Capture the cell that displays the provided text and extract its [X, Y] central coordinate. 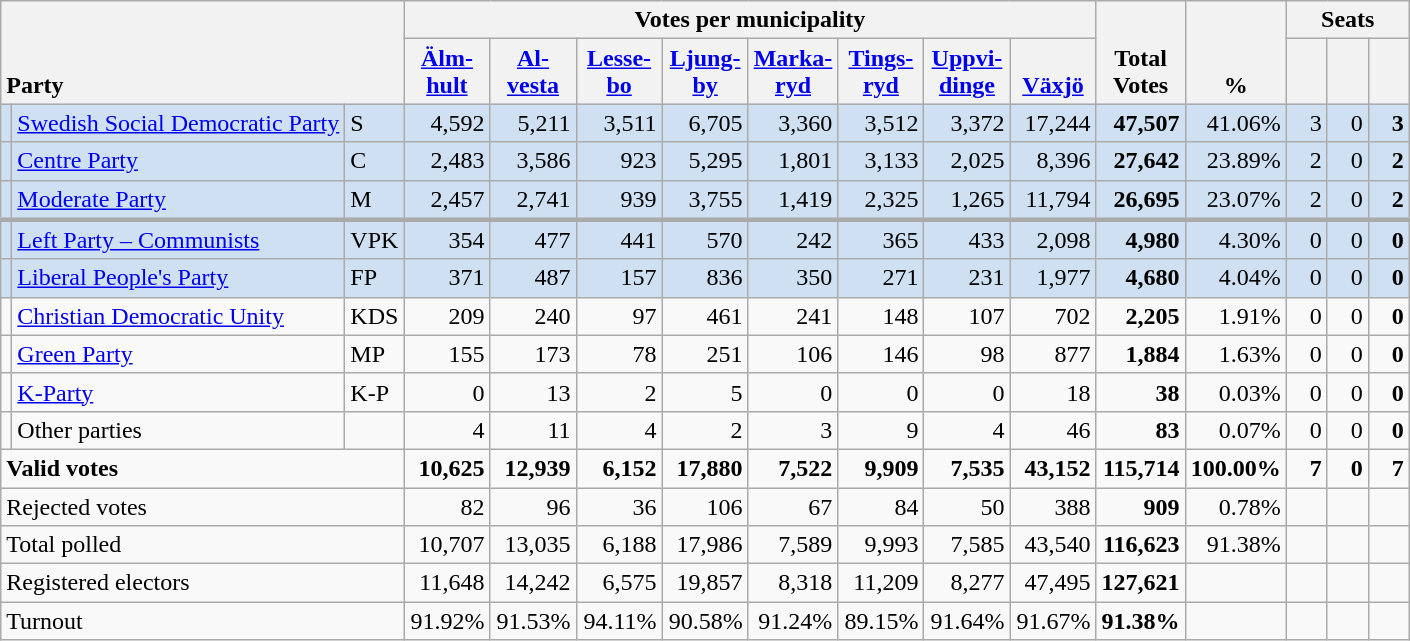
3,512 [881, 123]
0.78% [1236, 507]
Swedish Social Democratic Party [178, 123]
0.03% [1236, 392]
240 [533, 316]
82 [447, 507]
209 [447, 316]
148 [881, 316]
477 [533, 240]
18 [1053, 392]
17,880 [705, 468]
157 [619, 278]
41.06% [1236, 123]
8,277 [967, 583]
Al- vesta [533, 72]
Registered electors [202, 583]
12,939 [533, 468]
Other parties [178, 430]
3,511 [619, 123]
% [1236, 52]
5 [705, 392]
11,648 [447, 583]
Total polled [202, 545]
97 [619, 316]
9 [881, 430]
2,098 [1053, 240]
5,295 [705, 161]
Total Votes [1140, 52]
231 [967, 278]
4.04% [1236, 278]
Tings- ryd [881, 72]
702 [1053, 316]
13 [533, 392]
11,794 [1053, 200]
1,801 [793, 161]
107 [967, 316]
90.58% [705, 621]
923 [619, 161]
2,741 [533, 200]
7,589 [793, 545]
FP [374, 278]
388 [1053, 507]
Uppvi- dinge [967, 72]
8,396 [1053, 161]
Seats [1348, 20]
Marka- ryd [793, 72]
100.00% [1236, 468]
23.07% [1236, 200]
Älm- hult [447, 72]
91.24% [793, 621]
10,625 [447, 468]
433 [967, 240]
47,507 [1140, 123]
3,133 [881, 161]
Växjö [1053, 72]
173 [533, 354]
Liberal People's Party [178, 278]
S [374, 123]
146 [881, 354]
19,857 [705, 583]
84 [881, 507]
43,540 [1053, 545]
1,419 [793, 200]
96 [533, 507]
67 [793, 507]
Rejected votes [202, 507]
2,205 [1140, 316]
Lesse- bo [619, 72]
Christian Democratic Unity [178, 316]
6,575 [619, 583]
365 [881, 240]
461 [705, 316]
3,360 [793, 123]
Centre Party [178, 161]
9,909 [881, 468]
2,483 [447, 161]
M [374, 200]
26,695 [1140, 200]
116,623 [1140, 545]
4,980 [1140, 240]
242 [793, 240]
Left Party – Communists [178, 240]
836 [705, 278]
91.53% [533, 621]
7,522 [793, 468]
89.15% [881, 621]
877 [1053, 354]
C [374, 161]
50 [967, 507]
91.64% [967, 621]
46 [1053, 430]
47,495 [1053, 583]
K-Party [178, 392]
4,592 [447, 123]
2,325 [881, 200]
94.11% [619, 621]
155 [447, 354]
43,152 [1053, 468]
5,211 [533, 123]
6,152 [619, 468]
11,209 [881, 583]
115,714 [1140, 468]
0.07% [1236, 430]
8,318 [793, 583]
Ljung- by [705, 72]
K-P [374, 392]
7,535 [967, 468]
939 [619, 200]
36 [619, 507]
Votes per municipality [750, 20]
27,642 [1140, 161]
570 [705, 240]
2,025 [967, 161]
Moderate Party [178, 200]
91.92% [447, 621]
91.67% [1053, 621]
2,457 [447, 200]
14,242 [533, 583]
17,986 [705, 545]
1.91% [1236, 316]
Green Party [178, 354]
23.89% [1236, 161]
78 [619, 354]
38 [1140, 392]
354 [447, 240]
271 [881, 278]
1,884 [1140, 354]
350 [793, 278]
98 [967, 354]
4.30% [1236, 240]
1,977 [1053, 278]
127,621 [1140, 583]
Turnout [202, 621]
487 [533, 278]
11 [533, 430]
3,586 [533, 161]
1,265 [967, 200]
Valid votes [202, 468]
Party [202, 52]
KDS [374, 316]
7,585 [967, 545]
3,372 [967, 123]
6,188 [619, 545]
4,680 [1140, 278]
17,244 [1053, 123]
1.63% [1236, 354]
9,993 [881, 545]
10,707 [447, 545]
13,035 [533, 545]
241 [793, 316]
251 [705, 354]
83 [1140, 430]
371 [447, 278]
6,705 [705, 123]
MP [374, 354]
441 [619, 240]
909 [1140, 507]
VPK [374, 240]
3,755 [705, 200]
